Find where the given text appears and provide that cell's center as (X, Y) coordinate. 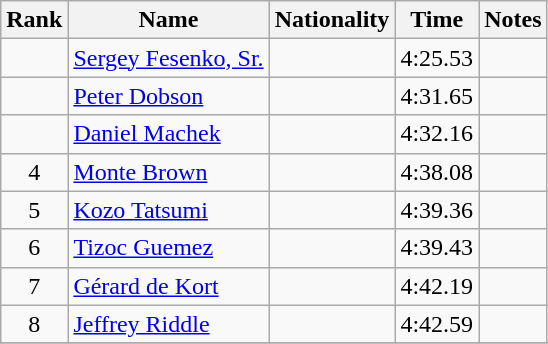
6 (34, 248)
Jeffrey Riddle (168, 324)
4:42.59 (437, 324)
4 (34, 172)
Tizoc Guemez (168, 248)
Monte Brown (168, 172)
4:25.53 (437, 58)
7 (34, 286)
Daniel Machek (168, 134)
Gérard de Kort (168, 286)
Notes (513, 20)
5 (34, 210)
4:39.36 (437, 210)
Peter Dobson (168, 96)
4:31.65 (437, 96)
Sergey Fesenko, Sr. (168, 58)
4:39.43 (437, 248)
4:32.16 (437, 134)
4:42.19 (437, 286)
Name (168, 20)
Nationality (332, 20)
Kozo Tatsumi (168, 210)
8 (34, 324)
Time (437, 20)
Rank (34, 20)
4:38.08 (437, 172)
